Return [X, Y] of the center of cell containing provided text 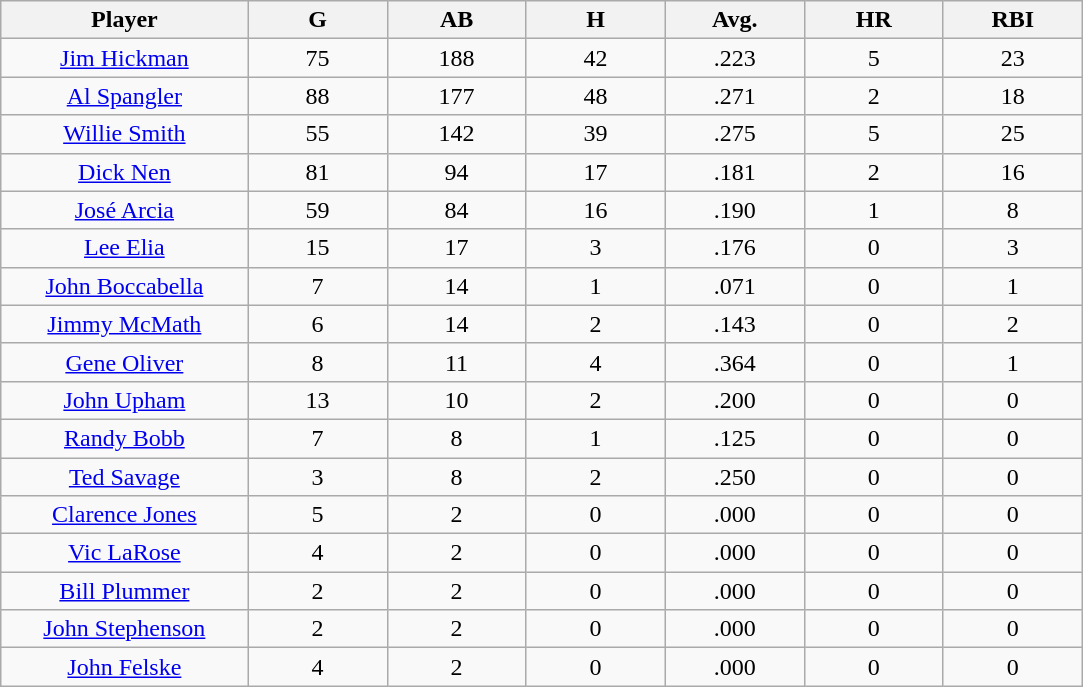
.176 [734, 248]
José Arcia [124, 210]
18 [1012, 96]
Player [124, 20]
.190 [734, 210]
John Felske [124, 667]
John Upham [124, 400]
Lee Elia [124, 248]
HR [874, 20]
10 [456, 400]
Gene Oliver [124, 362]
.250 [734, 477]
25 [1012, 134]
.125 [734, 438]
75 [318, 58]
48 [596, 96]
John Boccabella [124, 286]
Jim Hickman [124, 58]
Willie Smith [124, 134]
142 [456, 134]
.143 [734, 324]
G [318, 20]
6 [318, 324]
John Stephenson [124, 629]
Avg. [734, 20]
11 [456, 362]
Al Spangler [124, 96]
55 [318, 134]
Randy Bobb [124, 438]
39 [596, 134]
177 [456, 96]
.181 [734, 172]
H [596, 20]
Ted Savage [124, 477]
59 [318, 210]
84 [456, 210]
.071 [734, 286]
94 [456, 172]
188 [456, 58]
.275 [734, 134]
42 [596, 58]
Jimmy McMath [124, 324]
.223 [734, 58]
81 [318, 172]
.271 [734, 96]
23 [1012, 58]
.200 [734, 400]
15 [318, 248]
13 [318, 400]
88 [318, 96]
AB [456, 20]
Dick Nen [124, 172]
Clarence Jones [124, 515]
Bill Plummer [124, 591]
RBI [1012, 20]
.364 [734, 362]
Vic LaRose [124, 553]
